From the cell containing the given text, extract its center point as [X, Y] coordinate. 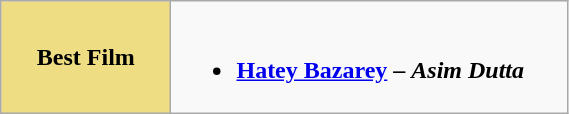
Best Film [86, 58]
Hatey Bazarey – Asim Dutta [370, 58]
